Return [X, Y] of the center of cell containing provided text 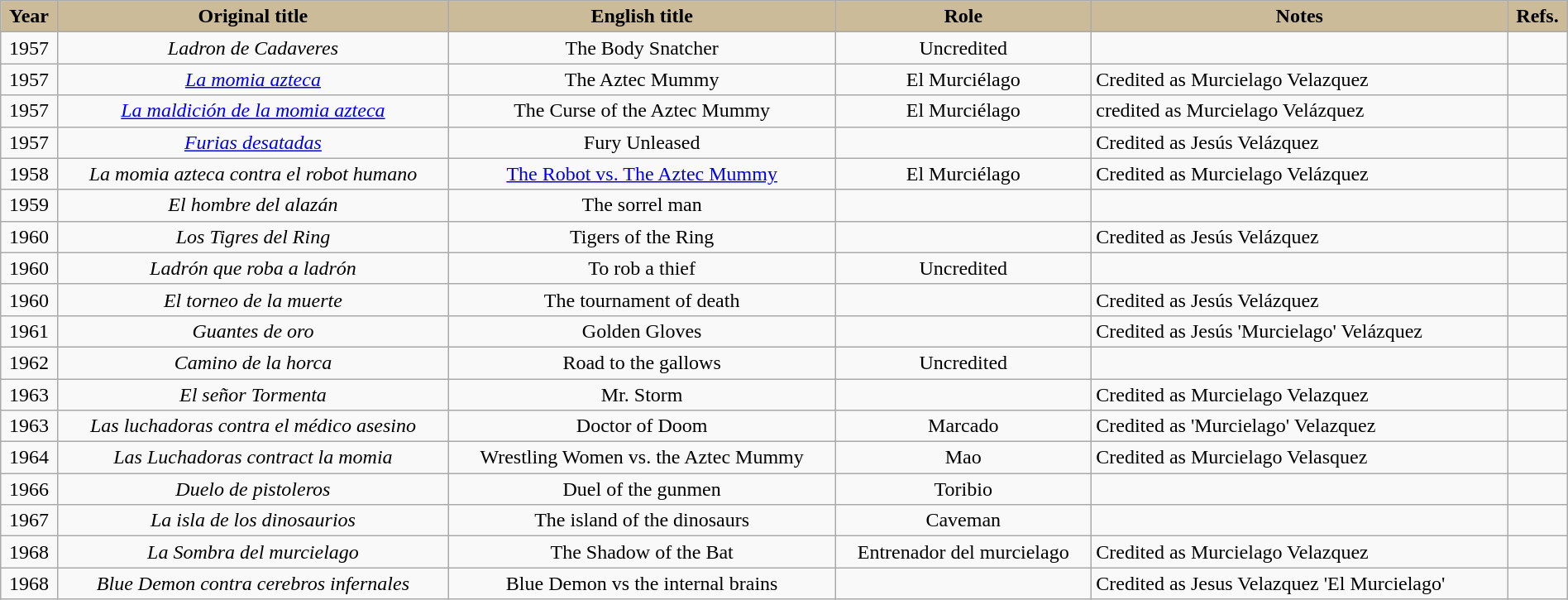
Road to the gallows [642, 362]
Las Luchadoras contract la momia [253, 458]
Guantes de oro [253, 331]
La maldición de la momia azteca [253, 111]
Las luchadoras contra el médico asesino [253, 426]
1961 [30, 331]
1959 [30, 205]
1958 [30, 174]
To rob a thief [642, 268]
Credited as 'Murcielago' Velazquez [1300, 426]
Entrenador del murcielago [963, 552]
Mao [963, 458]
Tigers of the Ring [642, 237]
Wrestling Women vs. the Aztec Mummy [642, 458]
Original title [253, 17]
Blue Demon contra cerebros infernales [253, 583]
Credited as Murcielago Velasquez [1300, 458]
Credited as Jesus Velazquez 'El Murcielago' [1300, 583]
1962 [30, 362]
Golden Gloves [642, 331]
La momia azteca [253, 79]
Doctor of Doom [642, 426]
El torneo de la muerte [253, 300]
The Curse of the Aztec Mummy [642, 111]
Los Tigres del Ring [253, 237]
English title [642, 17]
Fury Unleased [642, 142]
The Body Snatcher [642, 48]
Blue Demon vs the internal brains [642, 583]
The island of the dinosaurs [642, 521]
El señor Tormenta [253, 395]
Mr. Storm [642, 395]
1964 [30, 458]
1967 [30, 521]
Refs. [1538, 17]
The Aztec Mummy [642, 79]
Ladrón que roba a ladrón [253, 268]
Duel of the gunmen [642, 489]
Credited as Jesús 'Murcielago' Velázquez [1300, 331]
Camino de la horca [253, 362]
Toribio [963, 489]
Year [30, 17]
Notes [1300, 17]
La Sombra del murcielago [253, 552]
Credited as Murcielago Velázquez [1300, 174]
Furias desatadas [253, 142]
The sorrel man [642, 205]
Marcado [963, 426]
The Robot vs. The Aztec Mummy [642, 174]
Caveman [963, 521]
El hombre del alazán [253, 205]
Role [963, 17]
La momia azteca contra el robot humano [253, 174]
Ladron de Cadaveres [253, 48]
Duelo de pistoleros [253, 489]
credited as Murcielago Velázquez [1300, 111]
La isla de los dinosaurios [253, 521]
The Shadow of the Bat [642, 552]
1966 [30, 489]
The tournament of death [642, 300]
